Capture the cell that displays the provided text and extract its [X, Y] central coordinate. 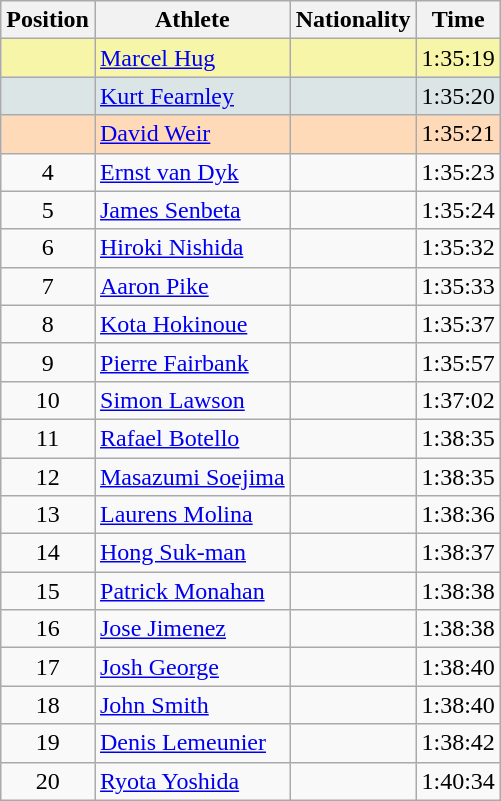
Masazumi Soejima [192, 477]
19 [48, 743]
15 [48, 591]
1:35:33 [458, 286]
18 [48, 705]
12 [48, 477]
Kota Hokinoue [192, 324]
Hong Suk-man [192, 553]
David Weir [192, 134]
Jose Jimenez [192, 629]
Simon Lawson [192, 400]
James Senbeta [192, 210]
Denis Lemeunier [192, 743]
Marcel Hug [192, 58]
1:35:32 [458, 248]
17 [48, 667]
Nationality [353, 20]
Rafael Botello [192, 438]
13 [48, 515]
Position [48, 20]
Ryota Yoshida [192, 781]
Ernst van Dyk [192, 172]
1:35:57 [458, 362]
8 [48, 324]
1:38:36 [458, 515]
1:35:19 [458, 58]
9 [48, 362]
Pierre Fairbank [192, 362]
7 [48, 286]
Patrick Monahan [192, 591]
1:40:34 [458, 781]
20 [48, 781]
4 [48, 172]
Laurens Molina [192, 515]
1:35:23 [458, 172]
1:38:37 [458, 553]
John Smith [192, 705]
Athlete [192, 20]
Josh George [192, 667]
Hiroki Nishida [192, 248]
Aaron Pike [192, 286]
16 [48, 629]
Kurt Fearnley [192, 96]
1:35:24 [458, 210]
10 [48, 400]
1:37:02 [458, 400]
1:35:37 [458, 324]
1:38:42 [458, 743]
Time [458, 20]
5 [48, 210]
14 [48, 553]
6 [48, 248]
1:35:20 [458, 96]
11 [48, 438]
1:35:21 [458, 134]
